Return [X, Y] of the center of cell containing provided text 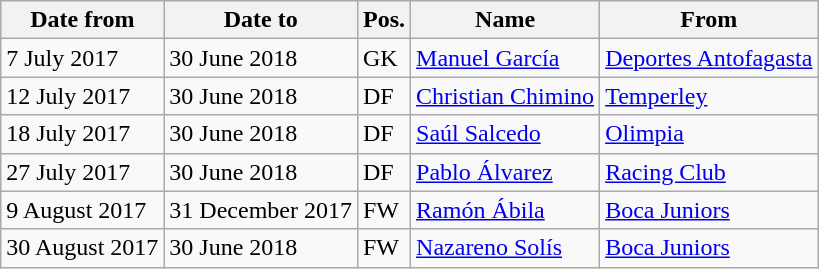
Deportes Antofagasta [709, 58]
Pablo Álvarez [506, 172]
Temperley [709, 96]
Name [506, 20]
GK [384, 58]
12 July 2017 [82, 96]
Date from [82, 20]
Pos. [384, 20]
31 December 2017 [261, 210]
Saúl Salcedo [506, 134]
18 July 2017 [82, 134]
Manuel García [506, 58]
27 July 2017 [82, 172]
Date to [261, 20]
30 August 2017 [82, 248]
Racing Club [709, 172]
Nazareno Solís [506, 248]
From [709, 20]
9 August 2017 [82, 210]
Christian Chimino [506, 96]
Ramón Ábila [506, 210]
7 July 2017 [82, 58]
Olimpia [709, 134]
